Determine the (X, Y) coordinate at the center of the cell enclosing the given text.  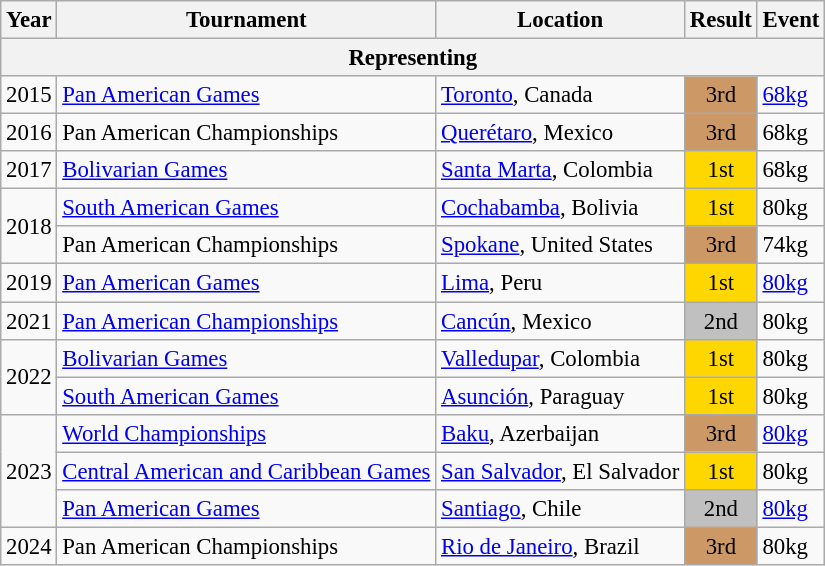
2017 (29, 170)
Santa Marta, Colombia (560, 170)
Tournament (246, 20)
Santiago, Chile (560, 509)
2024 (29, 546)
74kg (791, 245)
Year (29, 20)
Lima, Peru (560, 283)
2022 (29, 376)
Querétaro, Mexico (560, 133)
Result (722, 20)
Toronto, Canada (560, 95)
Location (560, 20)
2021 (29, 321)
Asunción, Paraguay (560, 396)
World Championships (246, 433)
2019 (29, 283)
2023 (29, 470)
Valledupar, Colombia (560, 358)
Rio de Janeiro, Brazil (560, 546)
Spokane, United States (560, 245)
San Salvador, El Salvador (560, 471)
Representing (413, 58)
Cancún, Mexico (560, 321)
Cochabamba, Bolivia (560, 208)
Event (791, 20)
2016 (29, 133)
Baku, Azerbaijan (560, 433)
2018 (29, 226)
2015 (29, 95)
Central American and Caribbean Games (246, 471)
